Search for the cell housing the specified text and yield its [X, Y] center coordinate. 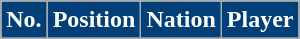
No. [24, 20]
Nation [181, 20]
Player [260, 20]
Position [94, 20]
